Detect which cell encompasses the target text, then output its (x, y) center coordinate. 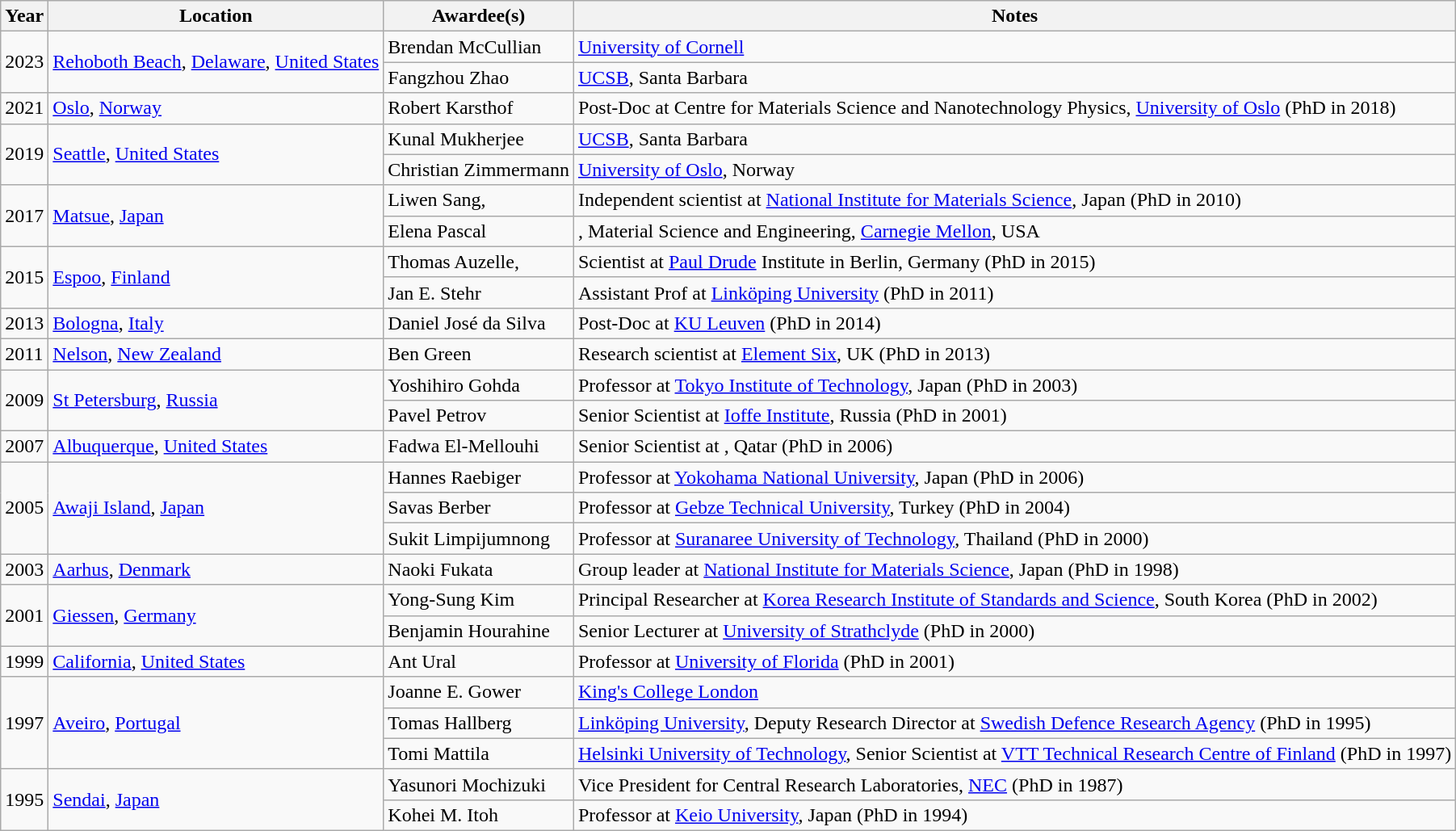
Post-Doc at KU Leuven (PhD in 2014) (1014, 323)
Sukit Limpijumnong (479, 539)
Hannes Raebiger (479, 477)
Liwen Sang, (479, 200)
Principal Researcher at Korea Research Institute of Standards and Science, South Korea (PhD in 2002) (1014, 600)
Yasunori Mochizuki (479, 784)
Professor at University of Florida (PhD in 2001) (1014, 661)
Rehoboth Beach, Delaware, United States (216, 62)
Aveiro, Portugal (216, 723)
2009 (24, 401)
2005 (24, 508)
Professor at Suranaree University of Technology, Thailand (PhD in 2000) (1014, 539)
2021 (24, 108)
2015 (24, 277)
Year (24, 16)
Joanne E. Gower (479, 692)
Sendai, Japan (216, 800)
Professor at Gebze Technical University, Turkey (PhD in 2004) (1014, 508)
Senior Scientist at Ioffe Institute, Russia (PhD in 2001) (1014, 416)
Aarhus, Denmark (216, 569)
Senior Scientist at , Qatar (PhD in 2006) (1014, 447)
Yong-Sung Kim (479, 600)
Assistant Prof at Linköping University (PhD in 2011) (1014, 292)
Fangzhou Zhao (479, 78)
St Petersburg, Russia (216, 401)
Espoo, Finland (216, 277)
Vice President for Central Research Laboratories, NEC (PhD in 1987) (1014, 784)
1999 (24, 661)
Scientist at Paul Drude Institute in Berlin, Germany (PhD in 2015) (1014, 262)
Seattle, United States (216, 154)
Location (216, 16)
Giessen, Germany (216, 615)
Notes (1014, 16)
King's College London (1014, 692)
Ant Ural (479, 661)
Savas Berber (479, 508)
Benjamin Hourahine (479, 631)
Tomas Hallberg (479, 723)
Nelson, New Zealand (216, 354)
, Material Science and Engineering, Carnegie Mellon, USA (1014, 231)
Research scientist at Element Six, UK (PhD in 2013) (1014, 354)
Christian Zimmermann (479, 170)
Helsinki University of Technology, Senior Scientist at VTT Technical Research Centre of Finland (PhD in 1997) (1014, 753)
Brendan McCullian (479, 47)
Post-Doc at Centre for Materials Science and Nanotechnology Physics, University of Oslo (PhD in 2018) (1014, 108)
Thomas Auzelle, (479, 262)
1995 (24, 800)
Elena Pascal (479, 231)
2003 (24, 569)
Yoshihiro Gohda (479, 385)
Group leader at National Institute for Materials Science, Japan (PhD in 1998) (1014, 569)
Albuquerque, United States (216, 447)
2007 (24, 447)
Pavel Petrov (479, 416)
2023 (24, 62)
Daniel José da Silva (479, 323)
2011 (24, 354)
Fadwa El-Mellouhi (479, 447)
Awaji Island, Japan (216, 508)
California, United States (216, 661)
Linköping University, Deputy Research Director at Swedish Defence Research Agency (PhD in 1995) (1014, 723)
Jan E. Stehr (479, 292)
2019 (24, 154)
University of Oslo, Norway (1014, 170)
1997 (24, 723)
Matsue, Japan (216, 216)
Kohei M. Itoh (479, 815)
2017 (24, 216)
Naoki Fukata (479, 569)
Robert Karsthof (479, 108)
2001 (24, 615)
Professor at Yokohama National University, Japan (PhD in 2006) (1014, 477)
Professor at Tokyo Institute of Technology, Japan (PhD in 2003) (1014, 385)
Kunal Mukherjee (479, 139)
Independent scientist at National Institute for Materials Science, Japan (PhD in 2010) (1014, 200)
University of Cornell (1014, 47)
Senior Lecturer at University of Strathclyde (PhD in 2000) (1014, 631)
Professor at Keio University, Japan (PhD in 1994) (1014, 815)
Oslo, Norway (216, 108)
Bologna, Italy (216, 323)
Tomi Mattila (479, 753)
2013 (24, 323)
Ben Green (479, 354)
Awardee(s) (479, 16)
